Pinpoint the cell where the given text exists, returning its (x, y) midpoint coordinate. 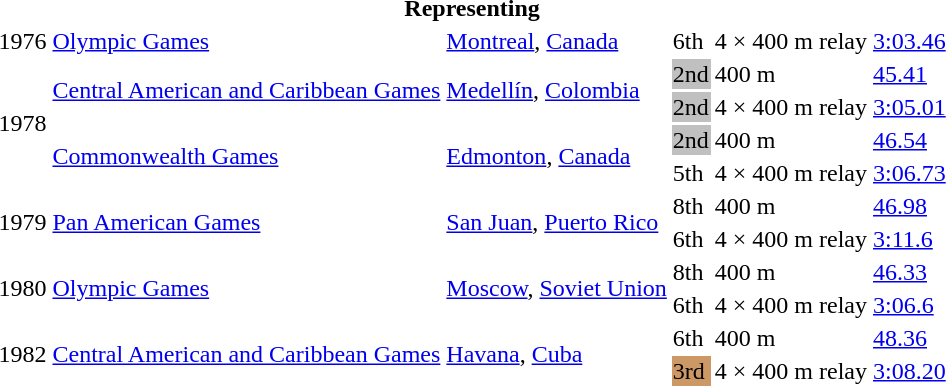
Havana, Cuba (556, 354)
Montreal, Canada (556, 41)
Commonwealth Games (246, 156)
5th (690, 173)
Pan American Games (246, 222)
3rd (690, 371)
Moscow, Soviet Union (556, 288)
Medellín, Colombia (556, 90)
San Juan, Puerto Rico (556, 222)
Edmonton, Canada (556, 156)
